Provide the (x, y) coordinate of the cell's center where the given text is located.  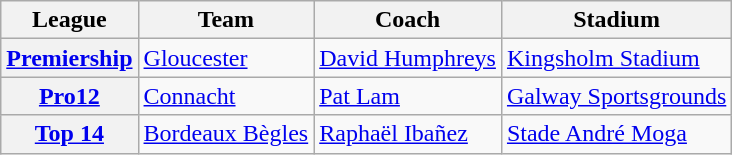
Pat Lam (408, 96)
Team (226, 20)
David Humphreys (408, 58)
Bordeaux Bègles (226, 134)
Top 14 (70, 134)
League (70, 20)
Stade André Moga (616, 134)
Stadium (616, 20)
Gloucester (226, 58)
Raphaël Ibañez (408, 134)
Connacht (226, 96)
Galway Sportsgrounds (616, 96)
Kingsholm Stadium (616, 58)
Premiership (70, 58)
Pro12 (70, 96)
Coach (408, 20)
